Return [X, Y] of the center of cell containing provided text 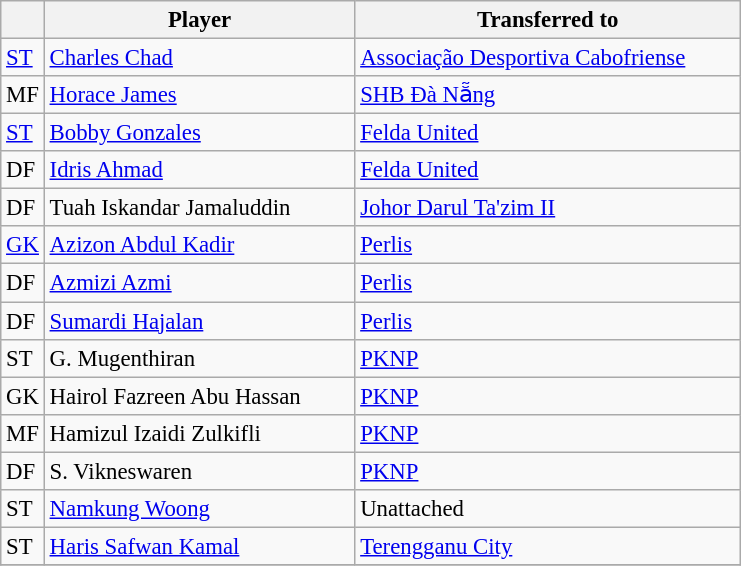
S. Vikneswaren [200, 471]
Transferred to [548, 20]
Sumardi Hajalan [200, 321]
Azmizi Azmi [200, 283]
Johor Darul Ta'zim II [548, 208]
Hamizul Izaidi Zulkifli [200, 433]
G. Mugenthiran [200, 358]
Associação Desportiva Cabofriense [548, 58]
Bobby Gonzales [200, 133]
SHB Đà Nẵng [548, 95]
Unattached [548, 509]
Player [200, 20]
Namkung Woong [200, 509]
Hairol Fazreen Abu Hassan [200, 396]
Terengganu City [548, 546]
Horace James [200, 95]
Haris Safwan Kamal [200, 546]
Idris Ahmad [200, 170]
Charles Chad [200, 58]
Tuah Iskandar Jamaluddin [200, 208]
Azizon Abdul Kadir [200, 245]
